Detect which cell encompasses the target text, then output its (X, Y) center coordinate. 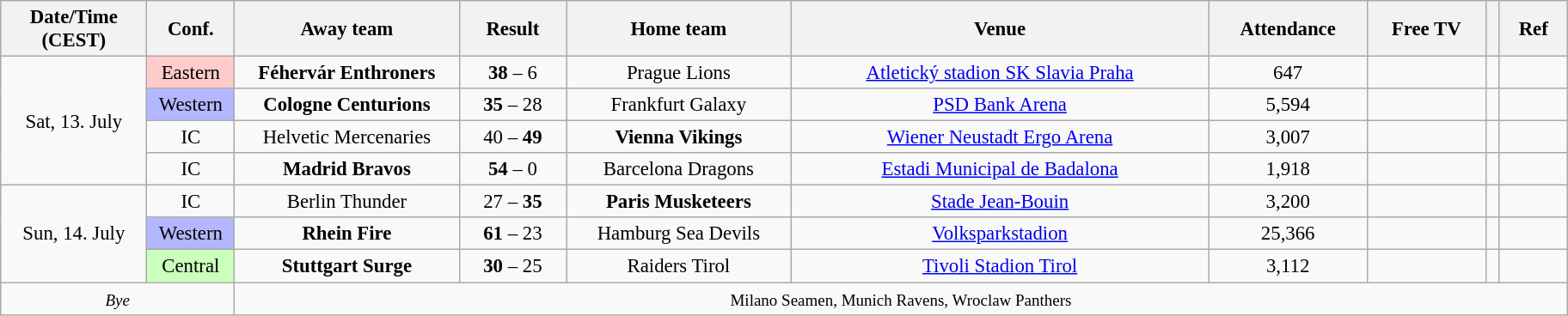
Prague Lions (679, 73)
40 – 49 (512, 137)
27 – 35 (512, 202)
Madrid Bravos (347, 169)
Cologne Centurions (347, 105)
Vienna Vikings (679, 137)
Stade Jean-Bouin (1000, 202)
Berlin Thunder (347, 202)
35 – 28 (512, 105)
PSD Bank Arena (1000, 105)
Féhervár Enthroners (347, 73)
Sat, 13. July (74, 121)
25,366 (1288, 234)
Stuttgart Surge (347, 266)
3,200 (1288, 202)
Central (191, 266)
Helvetic Mercenaries (347, 137)
1,918 (1288, 169)
Wiener Neustadt Ergo Arena (1000, 137)
Sun, 14. July (74, 234)
Result (512, 29)
Paris Musketeers (679, 202)
647 (1288, 73)
Tivoli Stadion Tirol (1000, 266)
Free TV (1426, 29)
Milano Seamen, Munich Ravens, Wroclaw Panthers (901, 299)
Atletický stadion SK Slavia Praha (1000, 73)
Venue (1000, 29)
Frankfurt Galaxy (679, 105)
3,007 (1288, 137)
Ref (1534, 29)
3,112 (1288, 266)
Conf. (191, 29)
Eastern (191, 73)
Raiders Tirol (679, 266)
Bye (118, 299)
Volksparkstadion (1000, 234)
Attendance (1288, 29)
Home team (679, 29)
Away team (347, 29)
5,594 (1288, 105)
Rhein Fire (347, 234)
Barcelona Dragons (679, 169)
Date/Time (CEST) (74, 29)
Estadi Municipal de Badalona (1000, 169)
30 – 25 (512, 266)
38 – 6 (512, 73)
Hamburg Sea Devils (679, 234)
54 – 0 (512, 169)
61 – 23 (512, 234)
